Return the (X, Y) coordinate for the center point of the cell that contains the specified text.  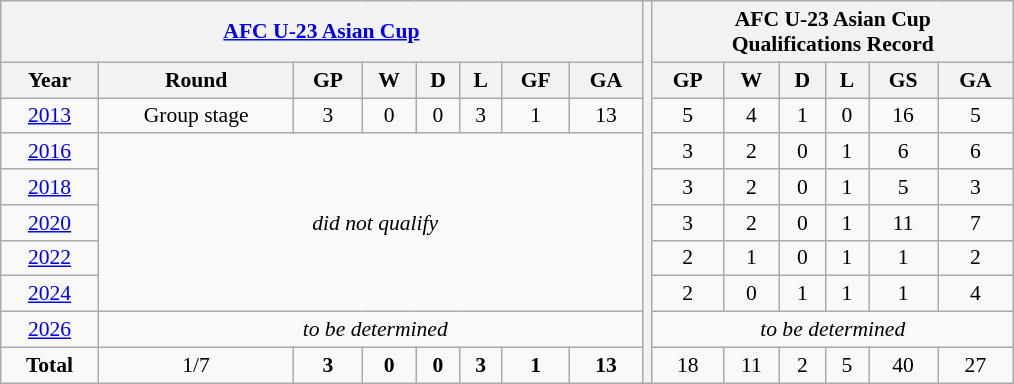
GS (904, 80)
did not qualify (375, 223)
7 (976, 223)
Round (196, 80)
16 (904, 116)
AFC U-23 Asian Cup (322, 32)
27 (976, 365)
2013 (50, 116)
Year (50, 80)
2024 (50, 294)
2022 (50, 258)
GF (536, 80)
AFC U-23 Asian Cup Qualifications Record (832, 32)
40 (904, 365)
2026 (50, 330)
Total (50, 365)
2016 (50, 152)
2018 (50, 187)
18 (688, 365)
Group stage (196, 116)
1/7 (196, 365)
2020 (50, 223)
